Detect which cell encompasses the target text, then output its [X, Y] center coordinate. 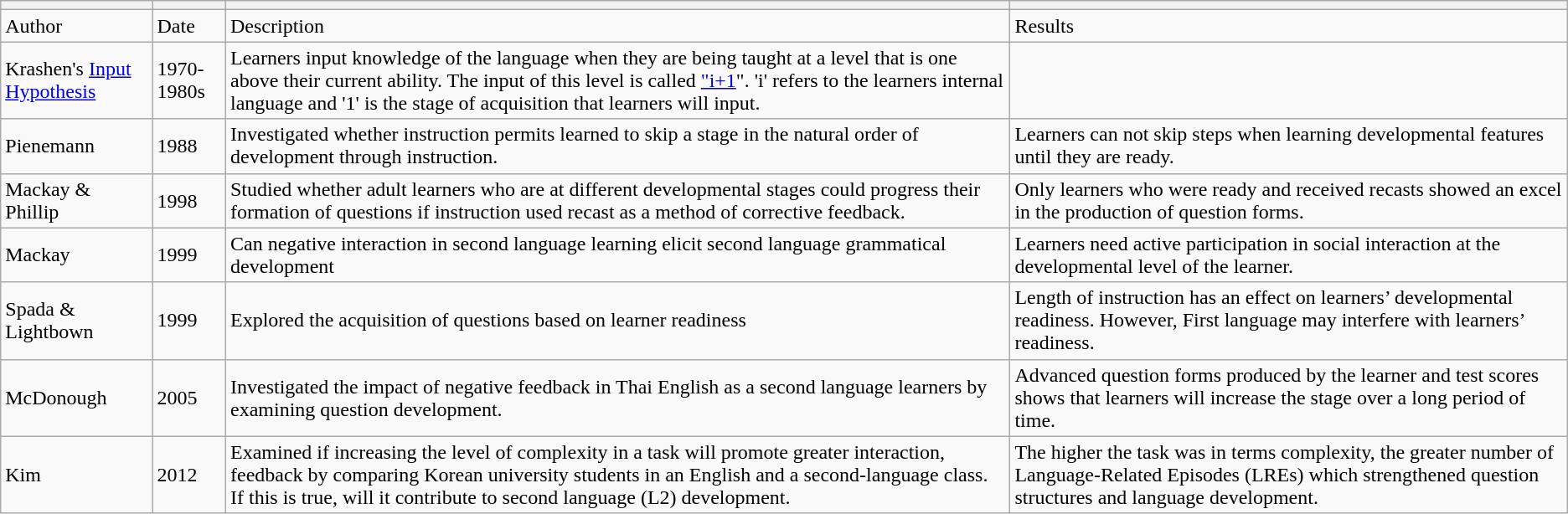
McDonough [77, 398]
Only learners who were ready and received recasts showed an excel in the production of question forms. [1288, 201]
Spada & Lightbown [77, 321]
Explored the acquisition of questions based on learner readiness [617, 321]
Description [617, 26]
Krashen's Input Hypothesis [77, 80]
1998 [189, 201]
Date [189, 26]
Pienemann [77, 146]
2012 [189, 475]
Learners need active participation in social interaction at the developmental level of the learner. [1288, 254]
1970-1980s [189, 80]
Investigated whether instruction permits learned to skip a stage in the natural order of development through instruction. [617, 146]
Length of instruction has an effect on learners’ developmental readiness. However, First language may interfere with learners’ readiness. [1288, 321]
Kim [77, 475]
1988 [189, 146]
Mackay & Phillip [77, 201]
Learners can not skip steps when learning developmental features until they are ready. [1288, 146]
2005 [189, 398]
Advanced question forms produced by the learner and test scores shows that learners will increase the stage over a long period of time. [1288, 398]
Investigated the impact of negative feedback in Thai English as a second language learners by examining question development. [617, 398]
Results [1288, 26]
Mackay [77, 254]
Can negative interaction in second language learning elicit second language grammatical development [617, 254]
Author [77, 26]
